Determine the (x, y) coordinate at the center of the cell enclosing the given text.  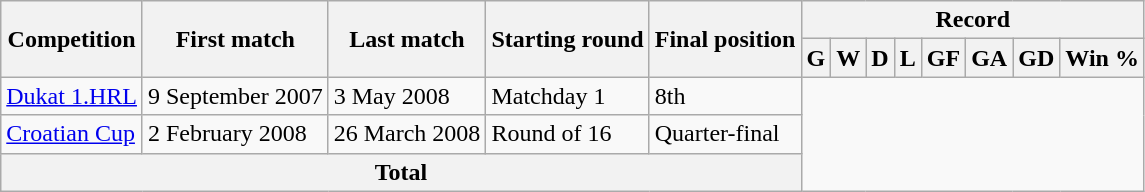
Quarter-final (725, 134)
First match (235, 39)
Starting round (568, 39)
Matchday 1 (568, 96)
GA (990, 58)
L (908, 58)
26 March 2008 (407, 134)
GF (943, 58)
Croatian Cup (72, 134)
Final position (725, 39)
Total (401, 172)
G (816, 58)
GD (1036, 58)
Dukat 1.HRL (72, 96)
D (880, 58)
9 September 2007 (235, 96)
Competition (72, 39)
Round of 16 (568, 134)
Last match (407, 39)
3 May 2008 (407, 96)
Record (972, 20)
W (848, 58)
2 February 2008 (235, 134)
Win % (1102, 58)
8th (725, 96)
